From the cell containing the given text, extract its center point as (X, Y) coordinate. 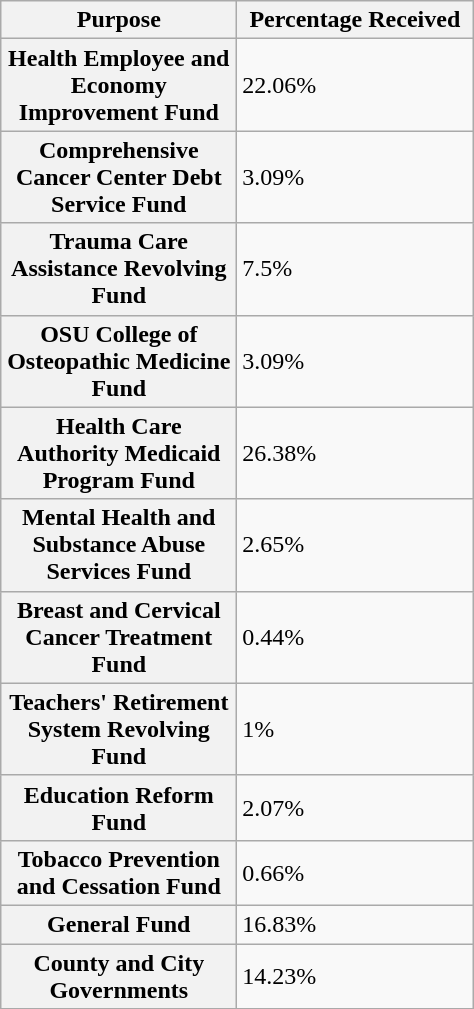
0.44% (355, 637)
OSU College of Osteopathic Medicine Fund (119, 361)
Tobacco Prevention and Cessation Fund (119, 872)
7.5% (355, 269)
Teachers' Retirement System Revolving Fund (119, 729)
Comprehensive Cancer Center Debt Service Fund (119, 177)
22.06% (355, 85)
0.66% (355, 872)
Health Employee and Economy Improvement Fund (119, 85)
Percentage Received (355, 20)
Mental Health and Substance Abuse Services Fund (119, 545)
Purpose (119, 20)
16.83% (355, 924)
14.23% (355, 976)
General Fund (119, 924)
Breast and Cervical Cancer Treatment Fund (119, 637)
Health Care Authority Medicaid Program Fund (119, 453)
Trauma Care Assistance Revolving Fund (119, 269)
2.07% (355, 808)
2.65% (355, 545)
Education Reform Fund (119, 808)
1% (355, 729)
26.38% (355, 453)
County and City Governments (119, 976)
